Scan for the cell matching the given text and deliver its (x, y) coordinate at center. 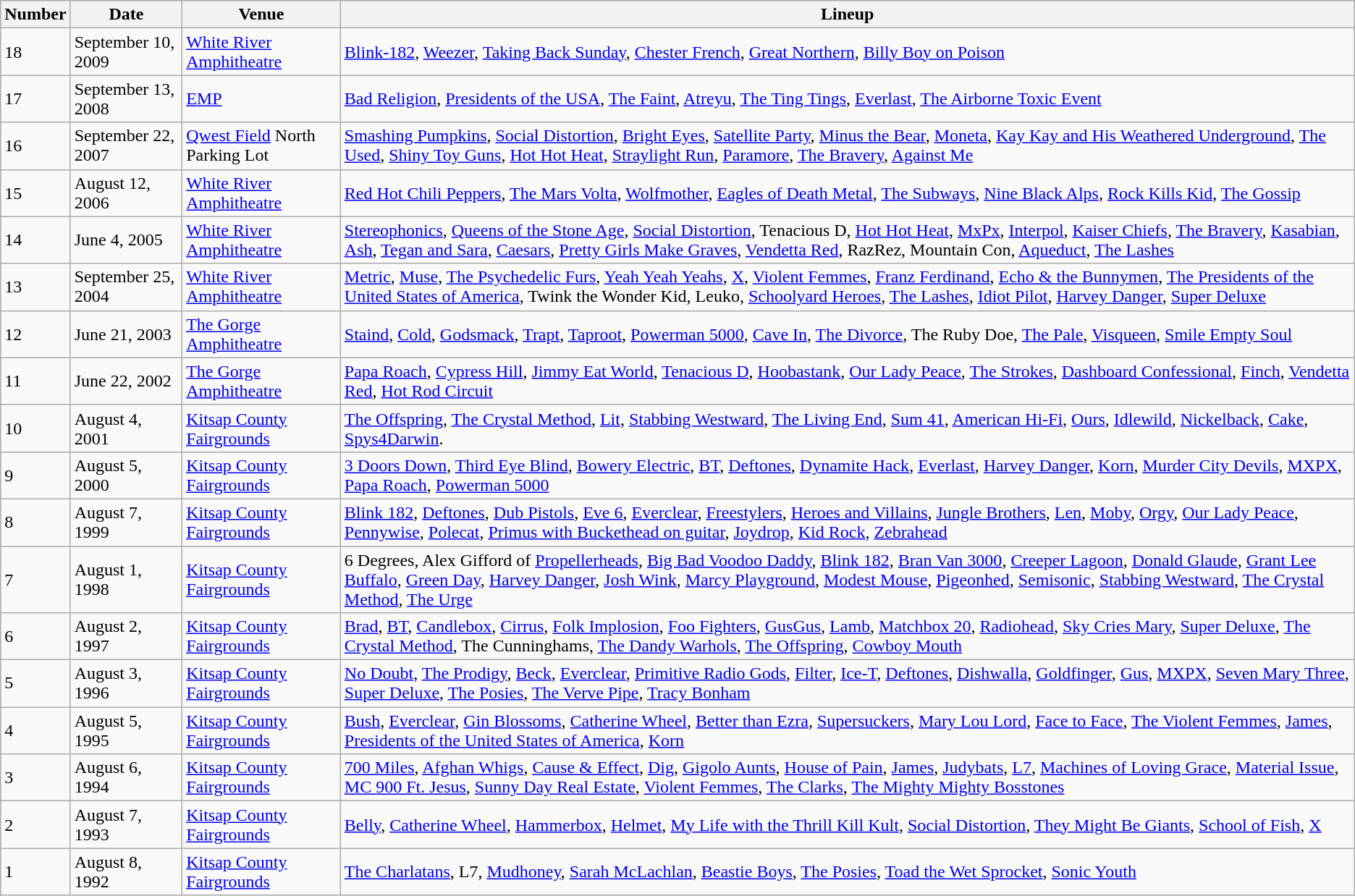
8 (35, 523)
Date (126, 14)
14 (35, 240)
2 (35, 825)
6 (35, 637)
August 7, 1993 (126, 825)
13 (35, 287)
17 (35, 98)
August 6, 1994 (126, 777)
Red Hot Chili Peppers, The Mars Volta, Wolfmother, Eagles of Death Metal, The Subways, Nine Black Alps, Rock Kills Kid, The Gossip (847, 193)
Number (35, 14)
September 13, 2008 (126, 98)
September 25, 2004 (126, 287)
September 10, 2009 (126, 52)
1 (35, 871)
10 (35, 428)
August 3, 1996 (126, 683)
August 8, 1992 (126, 871)
August 4, 2001 (126, 428)
Belly, Catherine Wheel, Hammerbox, Helmet, My Life with the Thrill Kill Kult, Social Distortion, They Might Be Giants, School of Fish, X (847, 825)
The Charlatans, L7, Mudhoney, Sarah McLachlan, Beastie Boys, The Posies, Toad the Wet Sprocket, Sonic Youth (847, 871)
Blink-182, Weezer, Taking Back Sunday, Chester French, Great Northern, Billy Boy on Poison (847, 52)
August 2, 1997 (126, 637)
Venue (262, 14)
EMP (262, 98)
9 (35, 475)
15 (35, 193)
Lineup (847, 14)
The Offspring, The Crystal Method, Lit, Stabbing Westward, The Living End, Sum 41, American Hi-Fi, Ours, Idlewild, Nickelback, Cake, Spys4Darwin. (847, 428)
7 (35, 579)
Bad Religion, Presidents of the USA, The Faint, Atreyu, The Ting Tings, Everlast, The Airborne Toxic Event (847, 98)
11 (35, 381)
June 22, 2002 (126, 381)
August 5, 1995 (126, 731)
June 21, 2003 (126, 334)
3 (35, 777)
August 7, 1999 (126, 523)
September 22, 2007 (126, 146)
5 (35, 683)
Staind, Cold, Godsmack, Trapt, Taproot, Powerman 5000, Cave In, The Divorce, The Ruby Doe, The Pale, Visqueen, Smile Empty Soul (847, 334)
4 (35, 731)
August 5, 2000 (126, 475)
12 (35, 334)
August 12, 2006 (126, 193)
June 4, 2005 (126, 240)
18 (35, 52)
16 (35, 146)
August 1, 1998 (126, 579)
Qwest Field North Parking Lot (262, 146)
